Identify which cell holds the provided text, then report its (X, Y) central coordinate. 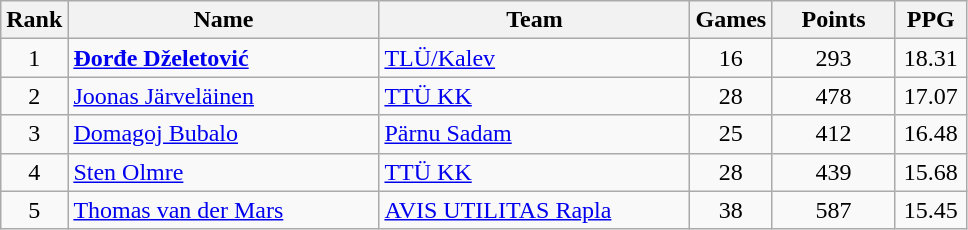
18.31 (930, 58)
15.68 (930, 172)
16.48 (930, 134)
Thomas van der Mars (224, 210)
2 (34, 96)
587 (834, 210)
Pärnu Sadam (534, 134)
16 (731, 58)
TLÜ/Kalev (534, 58)
25 (731, 134)
AVIS UTILITAS Rapla (534, 210)
Team (534, 20)
Joonas Järveläinen (224, 96)
15.45 (930, 210)
38 (731, 210)
4 (34, 172)
3 (34, 134)
Name (224, 20)
Sten Olmre (224, 172)
Đorđe Dželetović (224, 58)
412 (834, 134)
439 (834, 172)
Domagoj Bubalo (224, 134)
Points (834, 20)
Rank (34, 20)
478 (834, 96)
5 (34, 210)
293 (834, 58)
PPG (930, 20)
Games (731, 20)
17.07 (930, 96)
1 (34, 58)
